Identify which cell holds the provided text, then report its (X, Y) central coordinate. 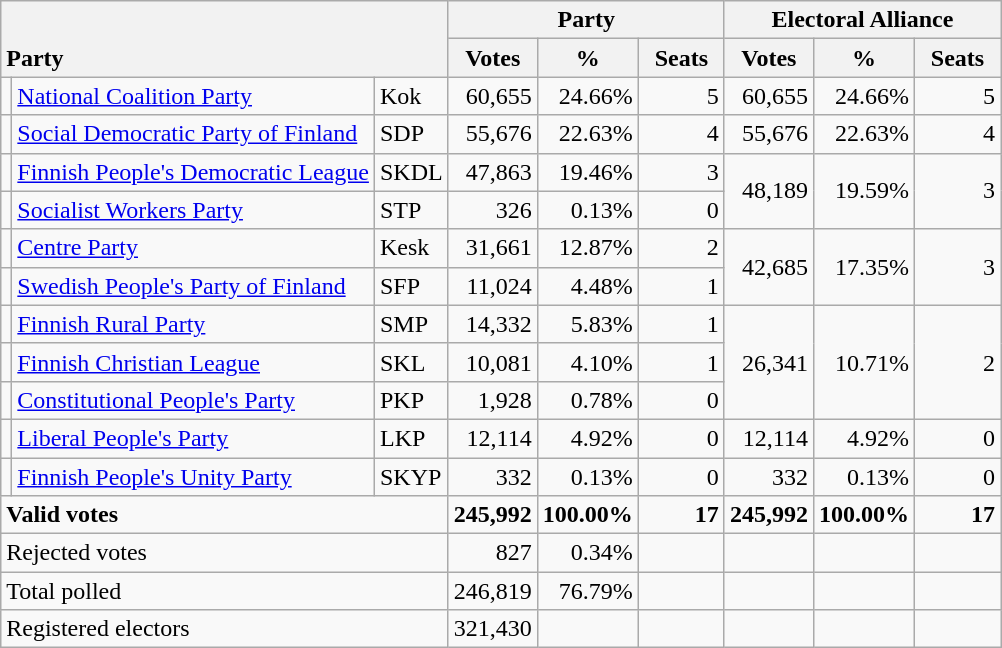
National Coalition Party (194, 96)
0.78% (588, 400)
76.79% (588, 591)
Liberal People's Party (194, 438)
31,661 (492, 248)
SKDL (411, 172)
26,341 (768, 362)
0.34% (588, 553)
246,819 (492, 591)
Finnish Christian League (194, 362)
SDP (411, 134)
Swedish People's Party of Finland (194, 286)
SKYP (411, 477)
SFP (411, 286)
47,863 (492, 172)
4.10% (588, 362)
STP (411, 210)
11,024 (492, 286)
Constitutional People's Party (194, 400)
48,189 (768, 191)
Registered electors (224, 629)
Finnish Rural Party (194, 324)
Centre Party (194, 248)
4.48% (588, 286)
827 (492, 553)
PKP (411, 400)
321,430 (492, 629)
14,332 (492, 324)
Social Democratic Party of Finland (194, 134)
1,928 (492, 400)
Total polled (224, 591)
326 (492, 210)
12.87% (588, 248)
42,685 (768, 267)
17.35% (864, 267)
19.59% (864, 191)
Finnish People's Unity Party (194, 477)
Electoral Alliance (862, 20)
LKP (411, 438)
Finnish People's Democratic League (194, 172)
19.46% (588, 172)
Socialist Workers Party (194, 210)
Rejected votes (224, 553)
5.83% (588, 324)
Valid votes (224, 515)
10,081 (492, 362)
Kesk (411, 248)
SMP (411, 324)
SKL (411, 362)
Kok (411, 96)
10.71% (864, 362)
